Output the (x, y) coordinate of the center of the cell containing the given text.  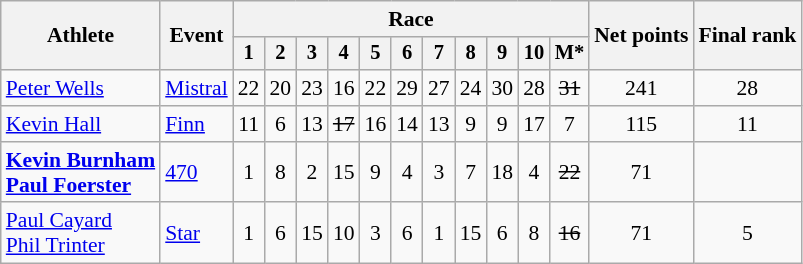
Kevin Hall (80, 124)
18 (502, 172)
115 (641, 124)
31 (570, 88)
Finn (196, 124)
Race (411, 19)
M* (570, 54)
Peter Wells (80, 88)
Mistral (196, 88)
24 (471, 88)
20 (280, 88)
Kevin BurnhamPaul Foerster (80, 172)
23 (312, 88)
14 (407, 124)
Athlete (80, 36)
Event (196, 36)
27 (439, 88)
Star (196, 234)
Final rank (747, 36)
Net points (641, 36)
470 (196, 172)
241 (641, 88)
29 (407, 88)
30 (502, 88)
Paul CayardPhil Trinter (80, 234)
